Extract the [x, y] coordinate from the center of the cell holding the provided text.  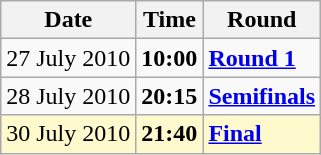
28 July 2010 [68, 96]
20:15 [170, 96]
Semifinals [262, 96]
30 July 2010 [68, 134]
Round [262, 20]
Round 1 [262, 58]
21:40 [170, 134]
27 July 2010 [68, 58]
10:00 [170, 58]
Time [170, 20]
Date [68, 20]
Final [262, 134]
